Return the (x, y) coordinate for the center point of the cell that contains the specified text.  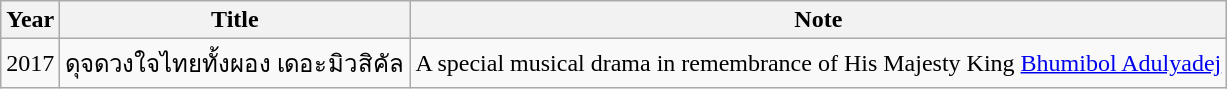
Note (818, 20)
ดุจดวงใจไทยทั้งผอง เดอะมิวสิคัล (235, 64)
2017 (30, 64)
Title (235, 20)
A special musical drama in remembrance of His Majesty King Bhumibol Adulyadej (818, 64)
Year (30, 20)
